Provide the (X, Y) coordinate of the cell's center where the given text is located.  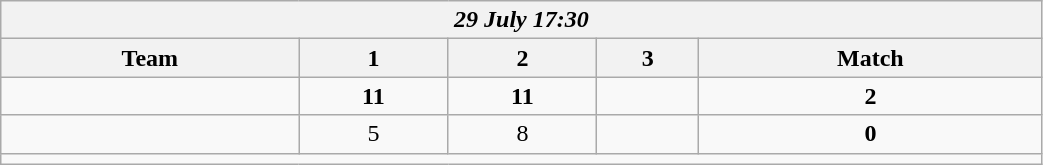
Team (150, 58)
1 (374, 58)
8 (522, 134)
5 (374, 134)
3 (648, 58)
29 July 17:30 (522, 20)
Match (870, 58)
0 (870, 134)
